Capture the cell that displays the provided text and extract its (x, y) central coordinate. 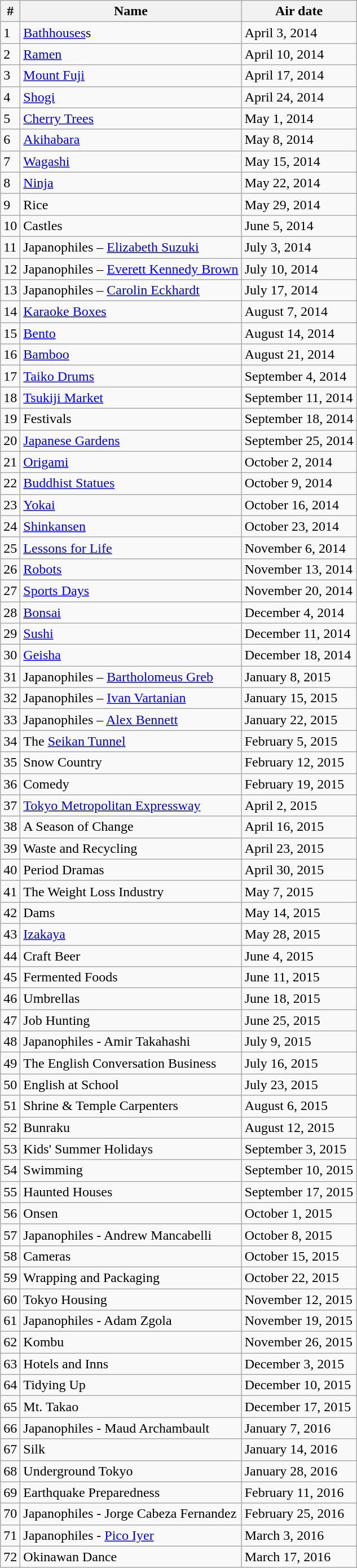
Waste and Recycling (131, 848)
November 13, 2014 (299, 569)
Japanophiles – Ivan Vartanian (131, 698)
July 10, 2014 (299, 269)
May 14, 2015 (299, 913)
October 1, 2015 (299, 1213)
65 (10, 1407)
March 17, 2016 (299, 1557)
Cameras (131, 1256)
50 (10, 1085)
May 29, 2014 (299, 204)
7 (10, 161)
August 7, 2014 (299, 312)
Fermented Foods (131, 977)
Taiko Drums (131, 376)
Sports Days (131, 591)
October 22, 2015 (299, 1278)
Kids' Summer Holidays (131, 1149)
May 8, 2014 (299, 140)
May 15, 2014 (299, 161)
17 (10, 376)
20 (10, 441)
November 12, 2015 (299, 1299)
19 (10, 419)
Japanophiles – Bartholomeus Greb (131, 677)
Tokyo Housing (131, 1299)
6 (10, 140)
56 (10, 1213)
April 3, 2014 (299, 33)
Buddhist Statues (131, 483)
45 (10, 977)
The Weight Loss Industry (131, 891)
June 18, 2015 (299, 999)
Earthquake Preparedness (131, 1492)
30 (10, 655)
Japanophiles – Carolin Eckhardt (131, 290)
Tidying Up (131, 1385)
Japanese Gardens (131, 441)
Yokai (131, 505)
November 26, 2015 (299, 1342)
October 9, 2014 (299, 483)
25 (10, 548)
August 14, 2014 (299, 333)
April 30, 2015 (299, 870)
49 (10, 1063)
Underground Tokyo (131, 1471)
December 11, 2014 (299, 634)
2 (10, 54)
32 (10, 698)
Bathhousess (131, 33)
63 (10, 1364)
March 3, 2016 (299, 1535)
January 7, 2016 (299, 1428)
58 (10, 1256)
September 4, 2014 (299, 376)
September 25, 2014 (299, 441)
January 8, 2015 (299, 677)
April 23, 2015 (299, 848)
September 17, 2015 (299, 1192)
67 (10, 1450)
41 (10, 891)
February 19, 2015 (299, 784)
68 (10, 1471)
Bonsai (131, 612)
10 (10, 226)
October 23, 2014 (299, 526)
24 (10, 526)
August 21, 2014 (299, 355)
January 14, 2016 (299, 1450)
August 6, 2015 (299, 1106)
November 20, 2014 (299, 591)
35 (10, 763)
December 10, 2015 (299, 1385)
62 (10, 1342)
Okinawan Dance (131, 1557)
Haunted Houses (131, 1192)
Onsen (131, 1213)
May 7, 2015 (299, 891)
26 (10, 569)
16 (10, 355)
Festivals (131, 419)
September 11, 2014 (299, 398)
Wagashi (131, 161)
Cherry Trees (131, 118)
November 6, 2014 (299, 548)
Mt. Takao (131, 1407)
71 (10, 1535)
Japanophiles – Everett Kennedy Brown (131, 269)
21 (10, 462)
46 (10, 999)
Bamboo (131, 355)
36 (10, 784)
A Season of Change (131, 827)
Shogi (131, 97)
June 25, 2015 (299, 1020)
December 17, 2015 (299, 1407)
11 (10, 247)
4 (10, 97)
January 22, 2015 (299, 720)
3 (10, 76)
Swimming (131, 1170)
72 (10, 1557)
Hotels and Inns (131, 1364)
39 (10, 848)
Silk (131, 1450)
61 (10, 1321)
54 (10, 1170)
The Seikan Tunnel (131, 741)
Umbrellas (131, 999)
31 (10, 677)
February 12, 2015 (299, 763)
66 (10, 1428)
Period Dramas (131, 870)
33 (10, 720)
Japanophiles - Pico Iyer (131, 1535)
The English Conversation Business (131, 1063)
47 (10, 1020)
October 15, 2015 (299, 1256)
July 17, 2014 (299, 290)
Wrapping and Packaging (131, 1278)
Robots (131, 569)
September 3, 2015 (299, 1149)
Kombu (131, 1342)
69 (10, 1492)
May 22, 2014 (299, 183)
Japanophiles – Alex Bennett (131, 720)
June 11, 2015 (299, 977)
May 28, 2015 (299, 934)
Craft Beer (131, 956)
23 (10, 505)
38 (10, 827)
Japanophiles - Andrew Mancabelli (131, 1235)
14 (10, 312)
60 (10, 1299)
Lessons for Life (131, 548)
Tokyo Metropolitan Expressway (131, 805)
February 11, 2016 (299, 1492)
Snow Country (131, 763)
22 (10, 483)
September 18, 2014 (299, 419)
August 12, 2015 (299, 1127)
Bento (131, 333)
52 (10, 1127)
April 2, 2015 (299, 805)
June 5, 2014 (299, 226)
18 (10, 398)
43 (10, 934)
Japanophiles - Maud Archambault (131, 1428)
28 (10, 612)
Ramen (131, 54)
9 (10, 204)
59 (10, 1278)
57 (10, 1235)
July 3, 2014 (299, 247)
Ninja (131, 183)
Air date (299, 11)
February 25, 2016 (299, 1514)
May 1, 2014 (299, 118)
October 2, 2014 (299, 462)
37 (10, 805)
November 19, 2015 (299, 1321)
Japanophiles – Elizabeth Suzuki (131, 247)
44 (10, 956)
April 24, 2014 (299, 97)
Comedy (131, 784)
Castles (131, 226)
5 (10, 118)
Sushi (131, 634)
27 (10, 591)
53 (10, 1149)
February 5, 2015 (299, 741)
15 (10, 333)
Name (131, 11)
January 28, 2016 (299, 1471)
Mount Fuji (131, 76)
April 10, 2014 (299, 54)
English at School (131, 1085)
Dams (131, 913)
Shinkansen (131, 526)
40 (10, 870)
Geisha (131, 655)
July 9, 2015 (299, 1042)
July 23, 2015 (299, 1085)
December 3, 2015 (299, 1364)
Akihabara (131, 140)
64 (10, 1385)
1 (10, 33)
# (10, 11)
July 16, 2015 (299, 1063)
Japanophiles - Jorge Cabeza Fernandez (131, 1514)
42 (10, 913)
April 16, 2015 (299, 827)
October 8, 2015 (299, 1235)
Japanophiles - Adam Zgola (131, 1321)
55 (10, 1192)
Izakaya (131, 934)
January 15, 2015 (299, 698)
Karaoke Boxes (131, 312)
Job Hunting (131, 1020)
April 17, 2014 (299, 76)
June 4, 2015 (299, 956)
Rice (131, 204)
48 (10, 1042)
51 (10, 1106)
8 (10, 183)
Tsukiji Market (131, 398)
70 (10, 1514)
Japanophiles - Amir Takahashi (131, 1042)
Origami (131, 462)
December 4, 2014 (299, 612)
Shrine & Temple Carpenters (131, 1106)
September 10, 2015 (299, 1170)
34 (10, 741)
December 18, 2014 (299, 655)
October 16, 2014 (299, 505)
Bunraku (131, 1127)
13 (10, 290)
29 (10, 634)
12 (10, 269)
